Provide the [x, y] coordinate of the cell's center where the given text is located.  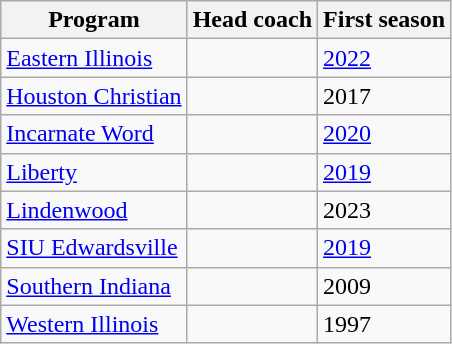
Western Illinois [94, 324]
Southern Indiana [94, 286]
Eastern Illinois [94, 58]
Lindenwood [94, 210]
Head coach [252, 20]
Houston Christian [94, 96]
Program [94, 20]
First season [384, 20]
2023 [384, 210]
2017 [384, 96]
2009 [384, 286]
1997 [384, 324]
2022 [384, 58]
Liberty [94, 172]
2020 [384, 134]
Incarnate Word [94, 134]
SIU Edwardsville [94, 248]
